Output the [X, Y] coordinate of the center of the cell containing the given text.  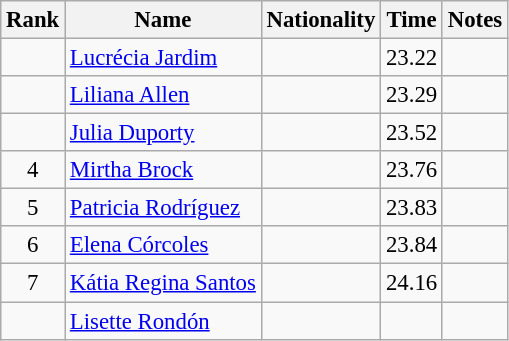
Elena Córcoles [164, 245]
7 [33, 283]
Notes [474, 20]
Name [164, 20]
23.22 [412, 58]
Kátia Regina Santos [164, 283]
Lisette Rondón [164, 321]
23.83 [412, 208]
Liliana Allen [164, 95]
Mirtha Brock [164, 170]
24.16 [412, 283]
23.76 [412, 170]
Patricia Rodríguez [164, 208]
4 [33, 170]
23.52 [412, 133]
Time [412, 20]
23.84 [412, 245]
5 [33, 208]
Julia Duporty [164, 133]
Rank [33, 20]
23.29 [412, 95]
Lucrécia Jardim [164, 58]
6 [33, 245]
Nationality [320, 20]
